Provide the [X, Y] coordinate of the cell's center where the given text is located.  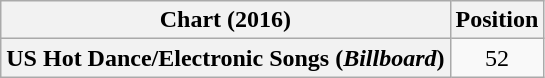
Position [497, 20]
52 [497, 58]
Chart (2016) [226, 20]
US Hot Dance/Electronic Songs (Billboard) [226, 58]
